From the cell containing the given text, extract its center point as [X, Y] coordinate. 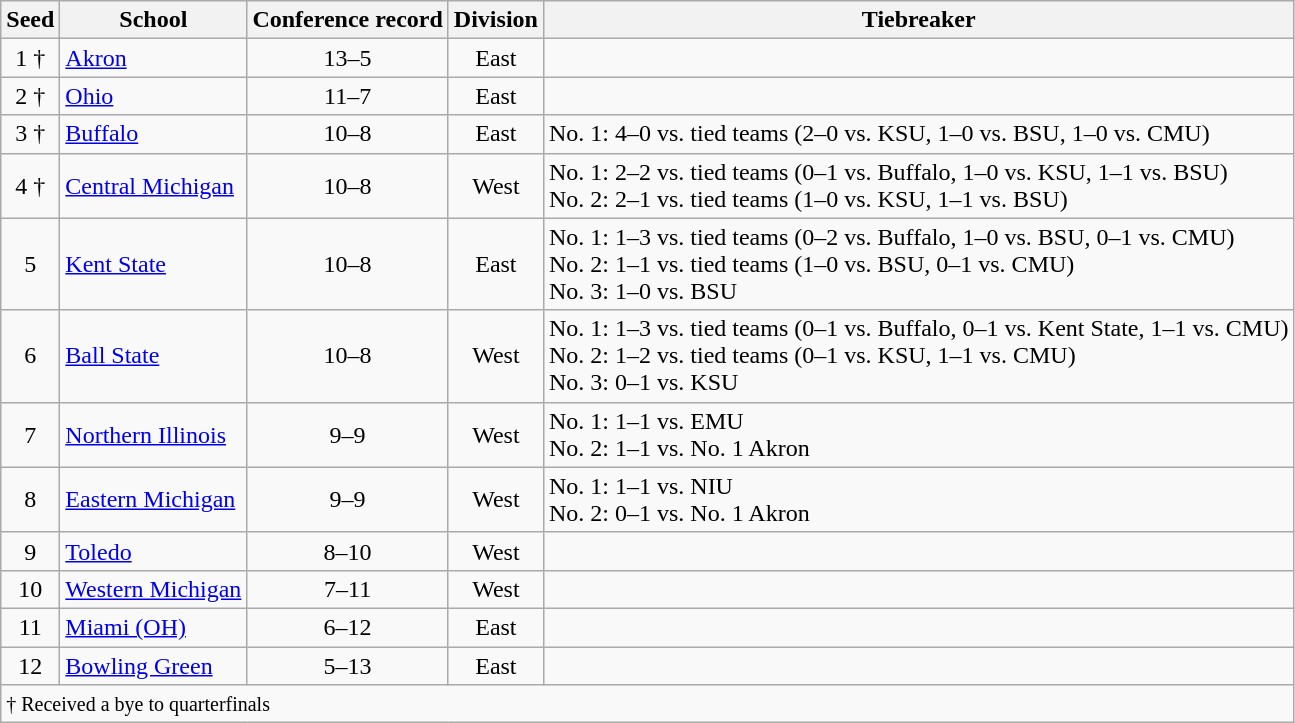
4 † [30, 186]
Toledo [154, 551]
No. 1: 1–3 vs. tied teams (0–2 vs. Buffalo, 1–0 vs. BSU, 0–1 vs. CMU)No. 2: 1–1 vs. tied teams (1–0 vs. BSU, 0–1 vs. CMU)No. 3: 1–0 vs. BSU [918, 264]
† Received a bye to quarterfinals [648, 704]
5–13 [348, 665]
2 † [30, 96]
Conference record [348, 20]
Bowling Green [154, 665]
School [154, 20]
No. 1: 1–1 vs. EMUNo. 2: 1–1 vs. No. 1 Akron [918, 434]
Northern Illinois [154, 434]
9 [30, 551]
No. 1: 4–0 vs. tied teams (2–0 vs. KSU, 1–0 vs. BSU, 1–0 vs. CMU) [918, 134]
Eastern Michigan [154, 500]
Buffalo [154, 134]
Miami (OH) [154, 627]
Ohio [154, 96]
Tiebreaker [918, 20]
1 † [30, 58]
Western Michigan [154, 589]
No. 1: 1–1 vs. NIUNo. 2: 0–1 vs. No. 1 Akron [918, 500]
7 [30, 434]
11–7 [348, 96]
12 [30, 665]
6–12 [348, 627]
10 [30, 589]
Akron [154, 58]
8–10 [348, 551]
Central Michigan [154, 186]
Kent State [154, 264]
No. 1: 2–2 vs. tied teams (0–1 vs. Buffalo, 1–0 vs. KSU, 1–1 vs. BSU)No. 2: 2–1 vs. tied teams (1–0 vs. KSU, 1–1 vs. BSU) [918, 186]
No. 1: 1–3 vs. tied teams (0–1 vs. Buffalo, 0–1 vs. Kent State, 1–1 vs. CMU)No. 2: 1–2 vs. tied teams (0–1 vs. KSU, 1–1 vs. CMU)No. 3: 0–1 vs. KSU [918, 356]
3 † [30, 134]
11 [30, 627]
Ball State [154, 356]
8 [30, 500]
Division [496, 20]
6 [30, 356]
7–11 [348, 589]
Seed [30, 20]
5 [30, 264]
13–5 [348, 58]
